Detect which cell encompasses the target text, then output its [X, Y] center coordinate. 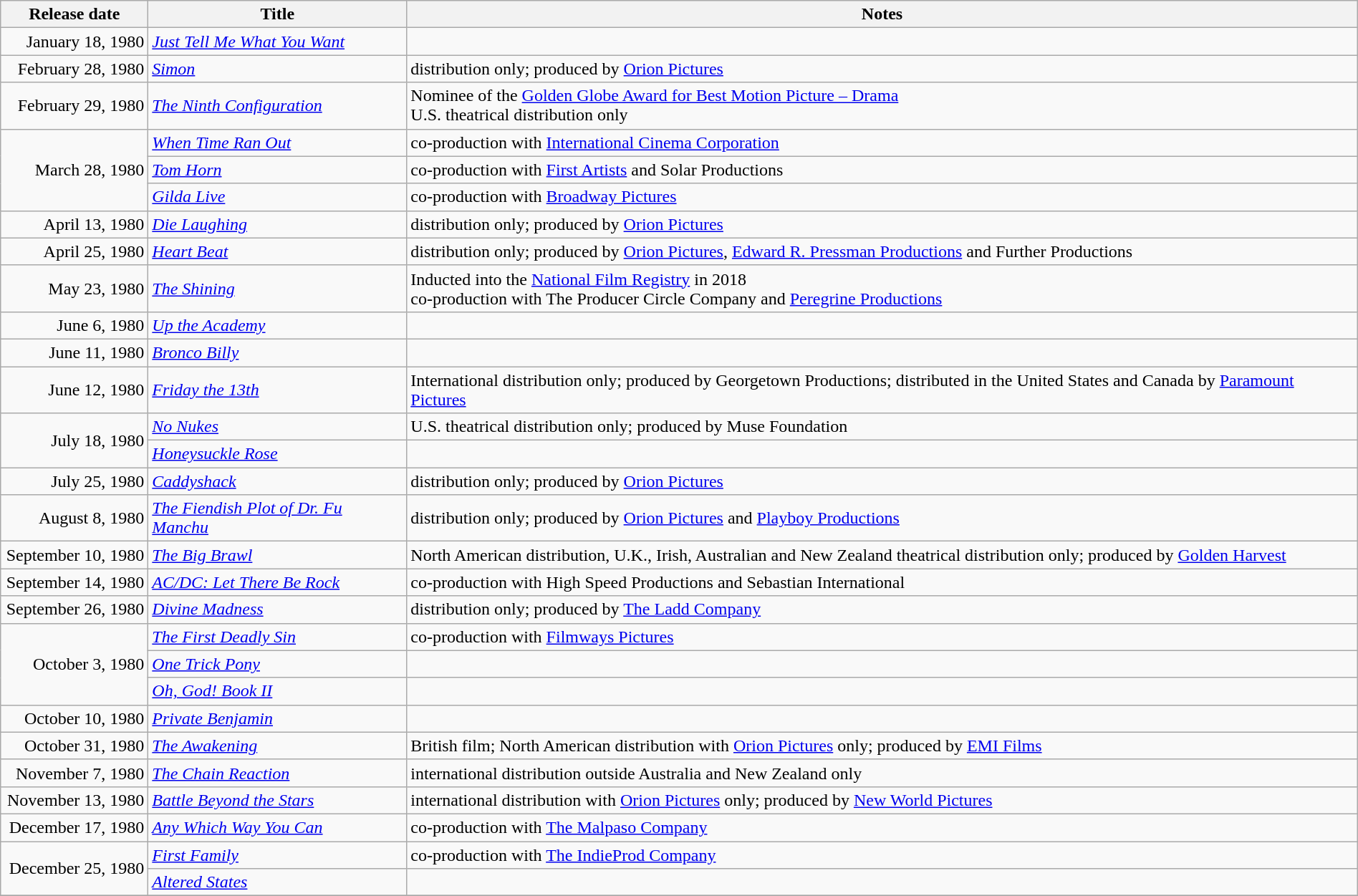
First Family [278, 854]
April 13, 1980 [74, 224]
March 28, 1980 [74, 170]
Bronco Billy [278, 352]
Altered States [278, 882]
When Time Ran Out [278, 143]
December 25, 1980 [74, 868]
Notes [882, 14]
Title [278, 14]
November 13, 1980 [74, 800]
October 31, 1980 [74, 746]
The Chain Reaction [278, 773]
One Trick Pony [278, 664]
International distribution only; produced by Georgetown Productions; distributed in the United States and Canada by Paramount Pictures [882, 390]
September 14, 1980 [74, 582]
Up the Academy [278, 325]
co-production with High Speed Productions and Sebastian International [882, 582]
Release date [74, 14]
The Awakening [278, 746]
distribution only; produced by Orion Pictures, Edward R. Pressman Productions and Further Productions [882, 251]
Tom Horn [278, 170]
September 26, 1980 [74, 610]
co-production with The IndieProd Company [882, 854]
The Big Brawl [278, 555]
The Shining [278, 288]
October 3, 1980 [74, 664]
June 6, 1980 [74, 325]
The Fiendish Plot of Dr. Fu Manchu [278, 519]
British film; North American distribution with Orion Pictures only; produced by EMI Films [882, 746]
Gilda Live [278, 197]
international distribution outside Australia and New Zealand only [882, 773]
July 25, 1980 [74, 481]
June 11, 1980 [74, 352]
distribution only; produced by The Ladd Company [882, 610]
Private Benjamin [278, 718]
Battle Beyond the Stars [278, 800]
co-production with The Malpaso Company [882, 827]
The First Deadly Sin [278, 637]
February 28, 1980 [74, 69]
co-production with Broadway Pictures [882, 197]
Oh, God! Book II [278, 691]
February 29, 1980 [74, 106]
distribution only; produced by Orion Pictures and Playboy Productions [882, 519]
December 17, 1980 [74, 827]
co-production with Filmways Pictures [882, 637]
U.S. theatrical distribution only; produced by Muse Foundation [882, 427]
Honeysuckle Rose [278, 454]
Any Which Way You Can [278, 827]
August 8, 1980 [74, 519]
Die Laughing [278, 224]
October 10, 1980 [74, 718]
North American distribution, U.K., Irish, Australian and New Zealand theatrical distribution only; produced by Golden Harvest [882, 555]
November 7, 1980 [74, 773]
January 18, 1980 [74, 42]
international distribution with Orion Pictures only; produced by New World Pictures [882, 800]
July 18, 1980 [74, 440]
The Ninth Configuration [278, 106]
June 12, 1980 [74, 390]
AC/DC: Let There Be Rock [278, 582]
co-production with First Artists and Solar Productions [882, 170]
September 10, 1980 [74, 555]
Heart Beat [278, 251]
Just Tell Me What You Want [278, 42]
Simon [278, 69]
May 23, 1980 [74, 288]
Caddyshack [278, 481]
co-production with International Cinema Corporation [882, 143]
Divine Madness [278, 610]
Inducted into the National Film Registry in 2018co-production with The Producer Circle Company and Peregrine Productions [882, 288]
Friday the 13th [278, 390]
Nominee of the Golden Globe Award for Best Motion Picture – DramaU.S. theatrical distribution only [882, 106]
No Nukes [278, 427]
April 25, 1980 [74, 251]
